Detect which cell encompasses the target text, then output its [x, y] center coordinate. 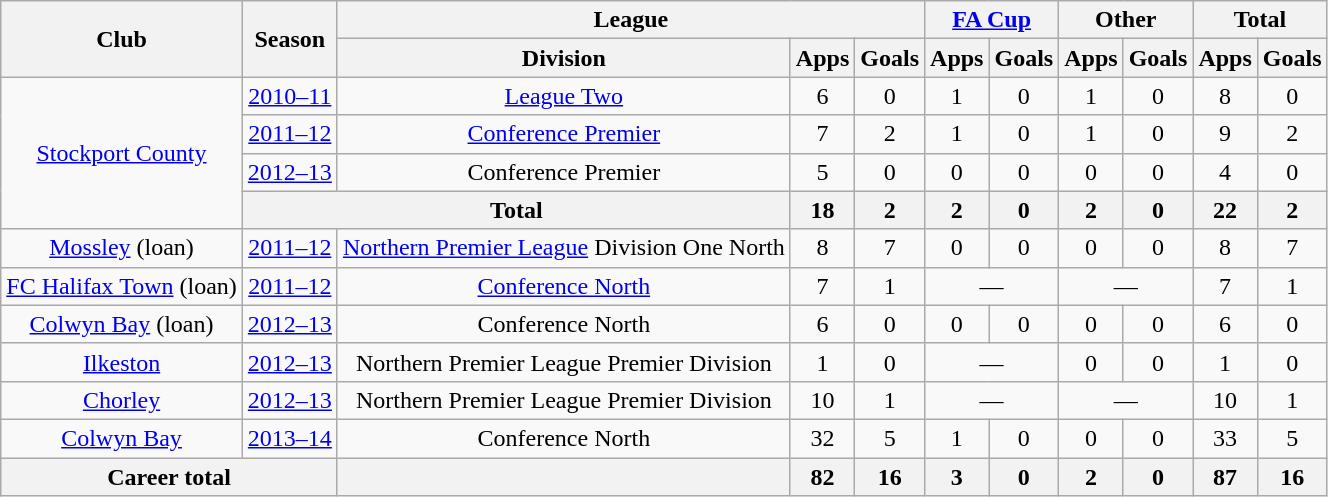
Stockport County [122, 153]
Season [290, 39]
Chorley [122, 400]
32 [822, 438]
82 [822, 477]
Other [1126, 20]
Colwyn Bay (loan) [122, 324]
Club [122, 39]
18 [822, 210]
3 [957, 477]
2010–11 [290, 96]
FA Cup [992, 20]
Career total [170, 477]
87 [1225, 477]
22 [1225, 210]
33 [1225, 438]
2013–14 [290, 438]
9 [1225, 134]
Colwyn Bay [122, 438]
League [630, 20]
Division [564, 58]
League Two [564, 96]
Northern Premier League Division One North [564, 248]
Mossley (loan) [122, 248]
4 [1225, 172]
Ilkeston [122, 362]
FC Halifax Town (loan) [122, 286]
